Search for the cell housing the specified text and yield its [x, y] center coordinate. 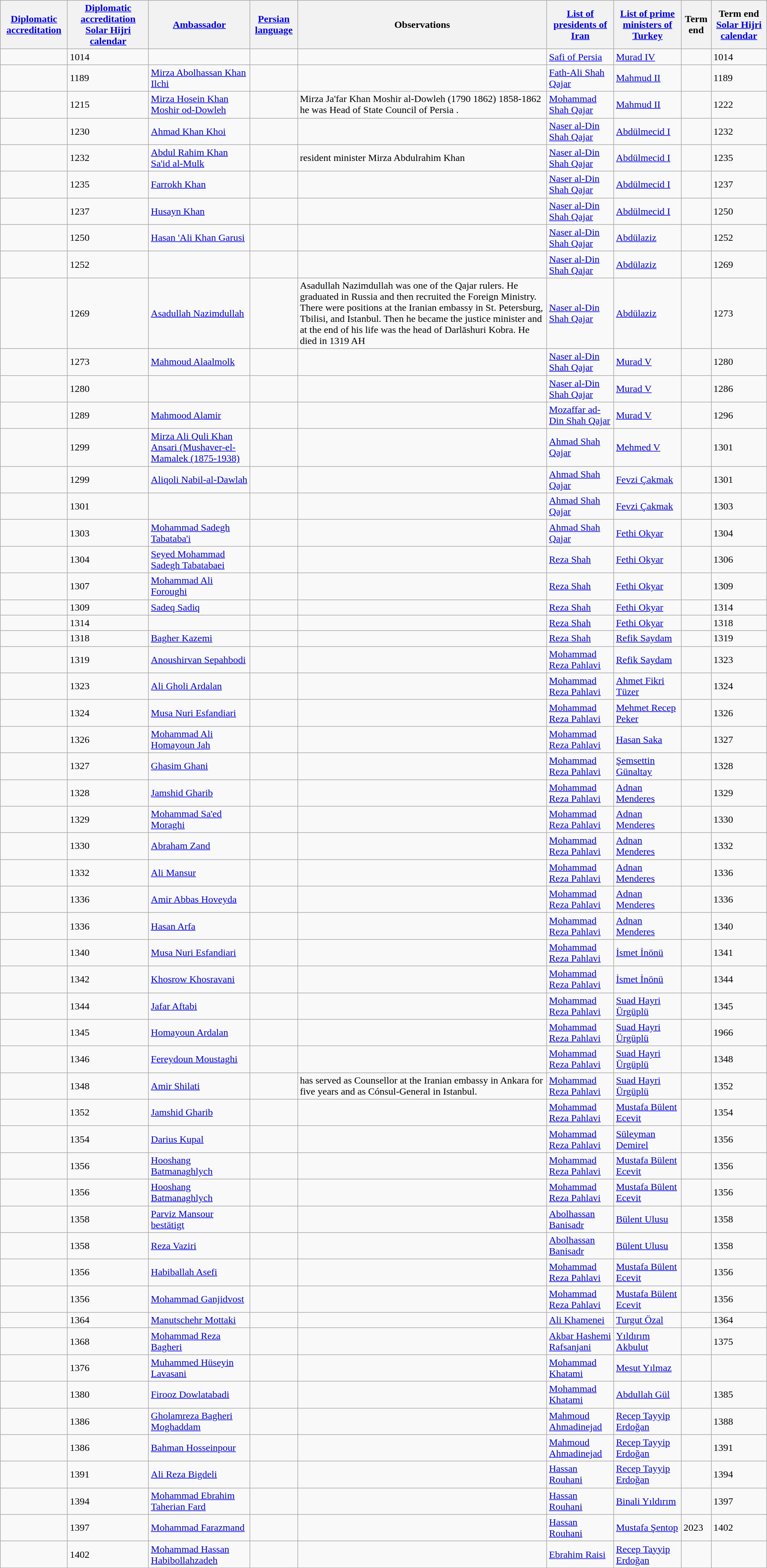
Bahman Hosseinpour [199, 1448]
Ambassador [199, 25]
Hasan Arfa [199, 926]
Turgut Özal [647, 1320]
Aliqoli Nabil-al-Dawlah [199, 480]
1289 [108, 415]
Muhammed Hüseyin Lavasani [199, 1368]
Mohammad Ali Foroughi [199, 586]
1966 [739, 1033]
2023 [697, 1527]
Bagher Kazemi [199, 638]
Farrokh Khan [199, 184]
1222 [739, 105]
Mahmood Alamir [199, 415]
Mehmet Recep Peker [647, 713]
Safi of Persia [580, 57]
1375 [739, 1342]
Mirza Ja'far Khan Moshir al-Dowleh (1790 1862) 1858-1862 he was Head of State Council of Persia . [422, 105]
Reza Vaziri [199, 1246]
Abraham Zand [199, 846]
1342 [108, 980]
1307 [108, 586]
Seyed Mohammad Sadegh Tabatabaei [199, 559]
List of prime ministers of Turkey [647, 25]
1230 [108, 131]
Anoushirvan Sepahbodi [199, 659]
Mustafa Şentop [647, 1527]
1296 [739, 415]
Ahmad Khan Khoi [199, 131]
Fath-Ali Shah Qajar [580, 78]
Ali Khamenei [580, 1320]
Mirza Hosein Khan Moshir od-Dowleh [199, 105]
Ali Reza Bigdeli [199, 1474]
Mohammad Shah Qajar [580, 105]
Abdul Rahim Khan Sa'id al-Mulk [199, 158]
Persian language [274, 25]
Hasan Saka [647, 740]
Darius Kupal [199, 1139]
List of presidents of Iran [580, 25]
Gholamreza Bagheri Moghaddam [199, 1421]
1385 [739, 1395]
Mirza Ali Quli Khan Ansari (Mushaver-el-Mamalek (1875-1938) [199, 448]
Murad IV [647, 57]
1286 [739, 388]
1215 [108, 105]
Ghasim Ghani [199, 766]
Mesut Yılmaz [647, 1368]
1380 [108, 1395]
Mohammad Farazmand [199, 1527]
Habiballah Asefi [199, 1273]
Süleyman Demirel [647, 1139]
Mohammad Sadegh Tabataba'i [199, 533]
Yıldırım Akbulut [647, 1342]
Mozaffar ad-Din Shah Qajar [580, 415]
Mirza Abolhassan Khan Ilchi [199, 78]
Term end Solar Hijri calendar [739, 25]
1341 [739, 953]
Binali Yıldırım [647, 1501]
1346 [108, 1059]
Khosrow Khosravani [199, 980]
1376 [108, 1368]
Diplomatic accreditation Solar Hijri calendar [108, 25]
Mahmoud Alaalmolk [199, 362]
Diplomatic accreditation [34, 25]
Mohammad Sa'ed Moraghi [199, 820]
Mohammad Hassan Habibollahzadeh [199, 1554]
Ebrahim Raisi [580, 1554]
Fereydoun Moustaghi [199, 1059]
Manutschehr Mottaki [199, 1320]
Term end [697, 25]
resident minister Mirza Abdulrahim Khan [422, 158]
Homayoun Ardalan [199, 1033]
Akbar Hashemi Rafsanjani [580, 1342]
Amir Shilati [199, 1086]
Mohammad Ebrahim Taherian Fard [199, 1501]
1368 [108, 1342]
Observations [422, 25]
1306 [739, 559]
Mehmed V [647, 448]
Mohammad Reza Bagheri [199, 1342]
Parviz Mansour bestätigt [199, 1219]
Firooz Dowlatabadi [199, 1395]
Şemsettin Günaltay [647, 766]
Mohammad Ali Homayoun Jah [199, 740]
Ali Gholi Ardalan [199, 686]
1388 [739, 1421]
Jafar Aftabi [199, 1006]
has served as Counsellor at the Iranian embassy in Ankara for five years and as Cónsul-General in Istanbul. [422, 1086]
Hasan 'Ali Khan Garusi [199, 238]
Ali Mansur [199, 873]
Amir Abbas Hoveyda [199, 899]
Mohammad Ganjidvost [199, 1299]
Asadullah Nazimdullah [199, 313]
Husayn Khan [199, 211]
Ahmet Fikri Tüzer [647, 686]
Sadeq Sadiq [199, 607]
Abdullah Gül [647, 1395]
